Return [x, y] of the center of cell containing provided text 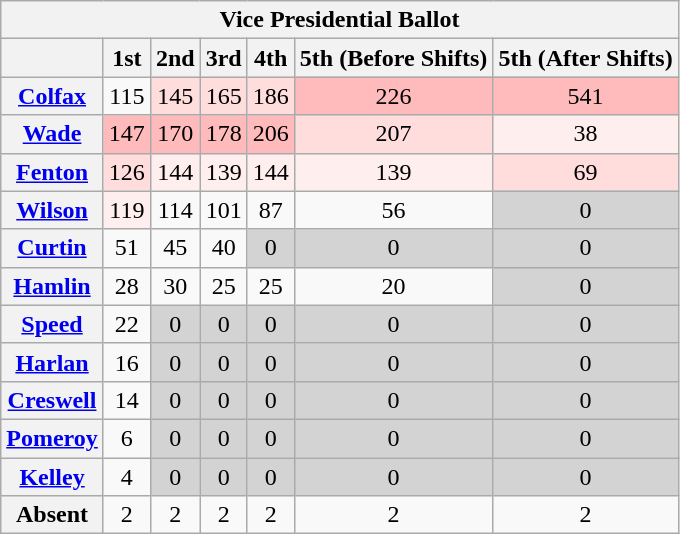
Fenton [52, 172]
51 [126, 248]
Pomeroy [52, 438]
186 [270, 96]
101 [224, 210]
14 [126, 400]
119 [126, 210]
115 [126, 96]
1st [126, 58]
4th [270, 58]
3rd [224, 58]
5th (Before Shifts) [394, 58]
Vice Presidential Ballot [340, 20]
28 [126, 286]
Harlan [52, 362]
Absent [52, 515]
45 [175, 248]
16 [126, 362]
Speed [52, 324]
Creswell [52, 400]
Curtin [52, 248]
Hamlin [52, 286]
170 [175, 134]
147 [126, 134]
2nd [175, 58]
Wade [52, 134]
30 [175, 286]
5th (After Shifts) [586, 58]
38 [586, 134]
207 [394, 134]
145 [175, 96]
126 [126, 172]
Colfax [52, 96]
56 [394, 210]
226 [394, 96]
6 [126, 438]
87 [270, 210]
69 [586, 172]
541 [586, 96]
Kelley [52, 477]
20 [394, 286]
40 [224, 248]
22 [126, 324]
4 [126, 477]
Wilson [52, 210]
114 [175, 210]
206 [270, 134]
178 [224, 134]
165 [224, 96]
